Extract the (X, Y) coordinate from the center of the cell holding the provided text.  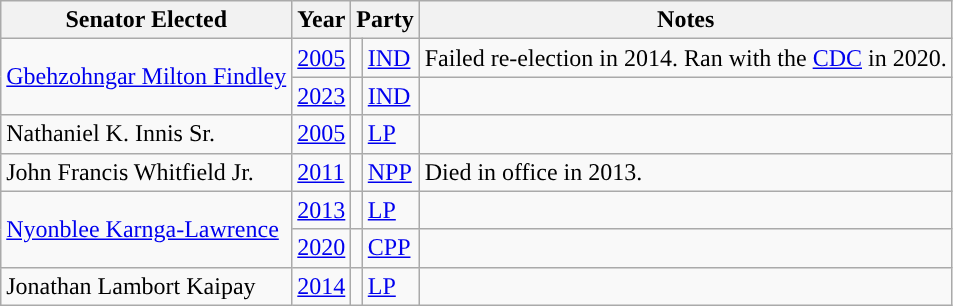
2020 (322, 248)
NPP (390, 172)
2014 (322, 286)
Notes (686, 20)
Failed re-election in 2014. Ran with the CDC in 2020. (686, 58)
Party (385, 20)
2011 (322, 172)
CPP (390, 248)
Year (322, 20)
2013 (322, 210)
Jonathan Lambort Kaipay (146, 286)
Died in office in 2013. (686, 172)
Nyonblee Karnga-Lawrence (146, 229)
John Francis Whitfield Jr. (146, 172)
Senator Elected (146, 20)
2023 (322, 96)
Nathaniel K. Innis Sr. (146, 134)
Gbehzohngar Milton Findley (146, 77)
